Provide the (X, Y) coordinate of the cell's center where the given text is located.  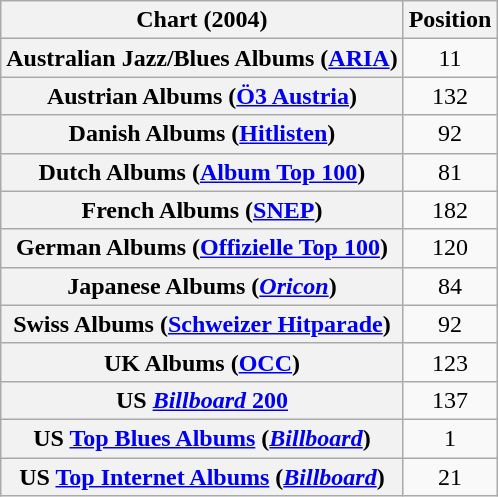
Austrian Albums (Ö3 Austria) (202, 96)
137 (450, 400)
120 (450, 248)
84 (450, 286)
US Top Internet Albums (Billboard) (202, 477)
123 (450, 362)
11 (450, 58)
1 (450, 438)
21 (450, 477)
Danish Albums (Hitlisten) (202, 134)
US Top Blues Albums (Billboard) (202, 438)
Australian Jazz/Blues Albums (ARIA) (202, 58)
Dutch Albums (Album Top 100) (202, 172)
US Billboard 200 (202, 400)
132 (450, 96)
Swiss Albums (Schweizer Hitparade) (202, 324)
182 (450, 210)
Position (450, 20)
German Albums (Offizielle Top 100) (202, 248)
French Albums (SNEP) (202, 210)
81 (450, 172)
UK Albums (OCC) (202, 362)
Japanese Albums (Oricon) (202, 286)
Chart (2004) (202, 20)
